Extract the [x, y] coordinate from the center of the cell holding the provided text.  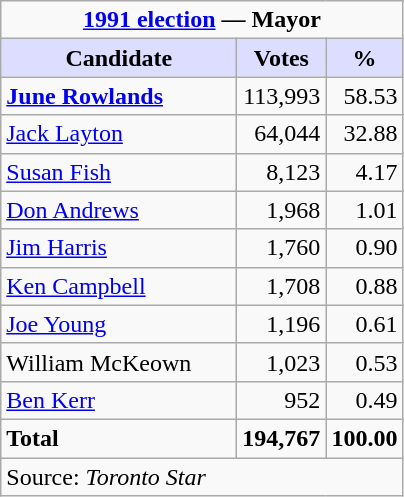
Don Andrews [119, 210]
% [364, 58]
William McKeown [119, 362]
100.00 [364, 438]
0.61 [364, 324]
952 [282, 400]
1991 election — Mayor [202, 20]
1,023 [282, 362]
1,708 [282, 286]
Jim Harris [119, 248]
0.88 [364, 286]
113,993 [282, 96]
32.88 [364, 134]
8,123 [282, 172]
Susan Fish [119, 172]
Total [119, 438]
June Rowlands [119, 96]
Joe Young [119, 324]
Votes [282, 58]
Ben Kerr [119, 400]
0.53 [364, 362]
Jack Layton [119, 134]
0.90 [364, 248]
1,760 [282, 248]
Source: Toronto Star [202, 477]
1,968 [282, 210]
1,196 [282, 324]
1.01 [364, 210]
194,767 [282, 438]
Ken Campbell [119, 286]
Candidate [119, 58]
0.49 [364, 400]
64,044 [282, 134]
58.53 [364, 96]
4.17 [364, 172]
